From the cell containing the given text, extract its center point as [x, y] coordinate. 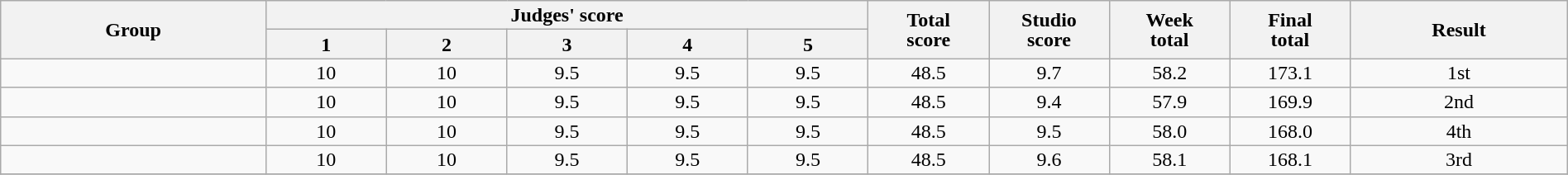
Judges' score [567, 15]
57.9 [1169, 102]
Result [1459, 30]
2 [447, 45]
Weektotal [1169, 30]
168.1 [1290, 160]
Studioscore [1049, 30]
1st [1459, 73]
58.1 [1169, 160]
Finaltotal [1290, 30]
9.6 [1049, 160]
3rd [1459, 160]
3 [567, 45]
5 [808, 45]
169.9 [1290, 102]
9.7 [1049, 73]
Totalscore [929, 30]
Group [134, 30]
58.0 [1169, 130]
4th [1459, 130]
2nd [1459, 102]
4 [687, 45]
1 [326, 45]
9.4 [1049, 102]
58.2 [1169, 73]
168.0 [1290, 130]
173.1 [1290, 73]
